Extract the (x, y) coordinate from the center of the cell holding the provided text.  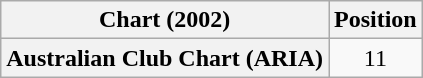
Australian Club Chart (ARIA) (165, 58)
11 (375, 58)
Chart (2002) (165, 20)
Position (375, 20)
